Capture the cell that displays the provided text and extract its (X, Y) central coordinate. 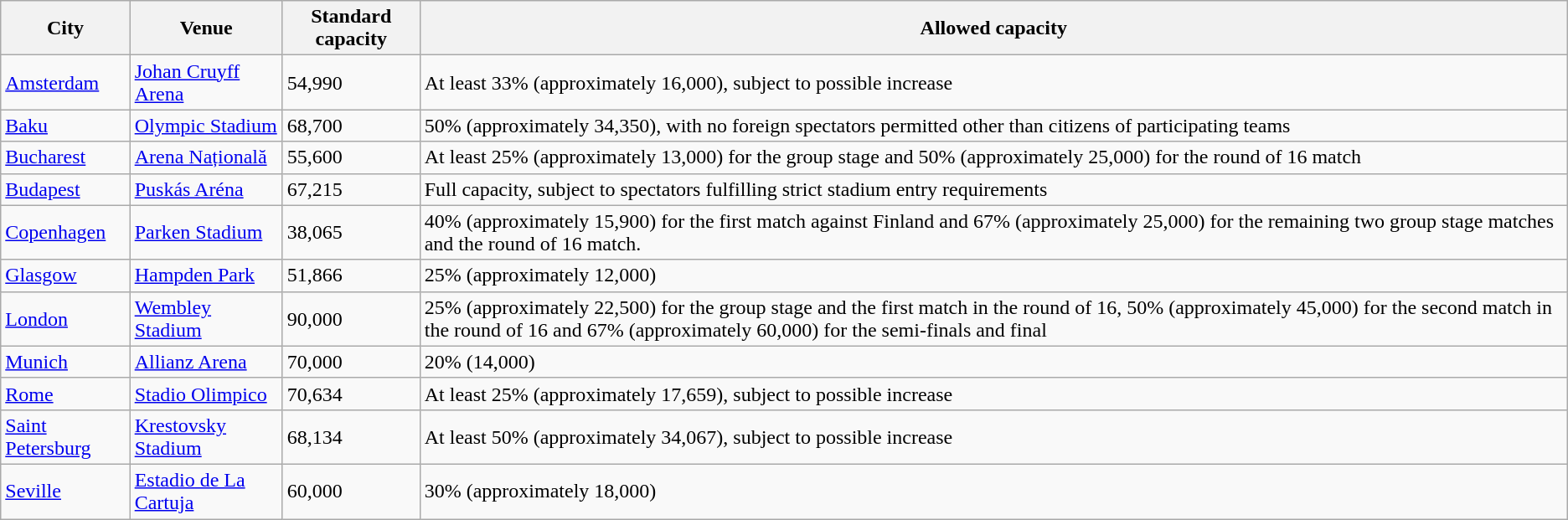
Allowed capacity (993, 28)
Copenhagen (65, 233)
70,000 (351, 362)
68,134 (351, 437)
Stadio Olimpico (206, 394)
City (65, 28)
Parken Stadium (206, 233)
At least 33% (approximately 16,000), subject to possible increase (993, 82)
90,000 (351, 318)
Seville (65, 491)
70,634 (351, 394)
Hampden Park (206, 275)
Estadio de La Cartuja (206, 491)
68,700 (351, 126)
London (65, 318)
20% (14,000) (993, 362)
At least 25% (approximately 13,000) for the group stage and 50% (approximately 25,000) for the round of 16 match (993, 157)
Allianz Arena (206, 362)
67,215 (351, 189)
38,065 (351, 233)
25% (approximately 12,000) (993, 275)
Puskás Aréna (206, 189)
Olympic Stadium (206, 126)
60,000 (351, 491)
Munich (65, 362)
Wembley Stadium (206, 318)
Standard capacity (351, 28)
Saint Petersburg (65, 437)
54,990 (351, 82)
Glasgow (65, 275)
Venue (206, 28)
Arena Națională (206, 157)
Bucharest (65, 157)
Rome (65, 394)
51,866 (351, 275)
At least 25% (approximately 17,659), subject to possible increase (993, 394)
Krestovsky Stadium (206, 437)
Johan Cruyff Arena (206, 82)
55,600 (351, 157)
Amsterdam (65, 82)
Full capacity, subject to spectators fulfilling strict stadium entry requirements (993, 189)
30% (approximately 18,000) (993, 491)
50% (approximately 34,350), with no foreign spectators permitted other than citizens of participating teams (993, 126)
Baku (65, 126)
At least 50% (approximately 34,067), subject to possible increase (993, 437)
Budapest (65, 189)
